Return [X, Y] of the center of cell containing provided text 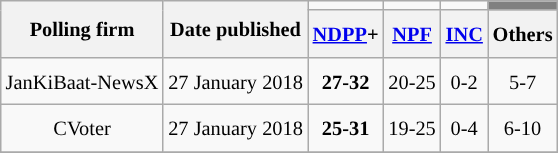
19-25 [412, 128]
INC [464, 34]
Others [523, 34]
0-4 [464, 128]
NDPP+ [346, 34]
NPF [412, 34]
27-32 [346, 80]
CVoter [82, 128]
Date published [235, 28]
0-2 [464, 80]
5-7 [523, 80]
Polling firm [82, 28]
JanKiBaat-NewsX [82, 80]
20-25 [412, 80]
25-31 [346, 128]
6-10 [523, 128]
